Return (X, Y) of the center of cell containing provided text 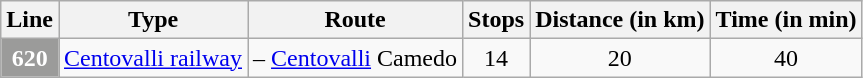
40 (786, 58)
Distance (in km) (620, 20)
Type (152, 20)
Time (in min) (786, 20)
– Centovalli Camedo (356, 58)
Route (356, 20)
Line (30, 20)
14 (496, 58)
620 (30, 58)
Stops (496, 20)
20 (620, 58)
Centovalli railway (152, 58)
